Return [X, Y] of the center of cell containing provided text 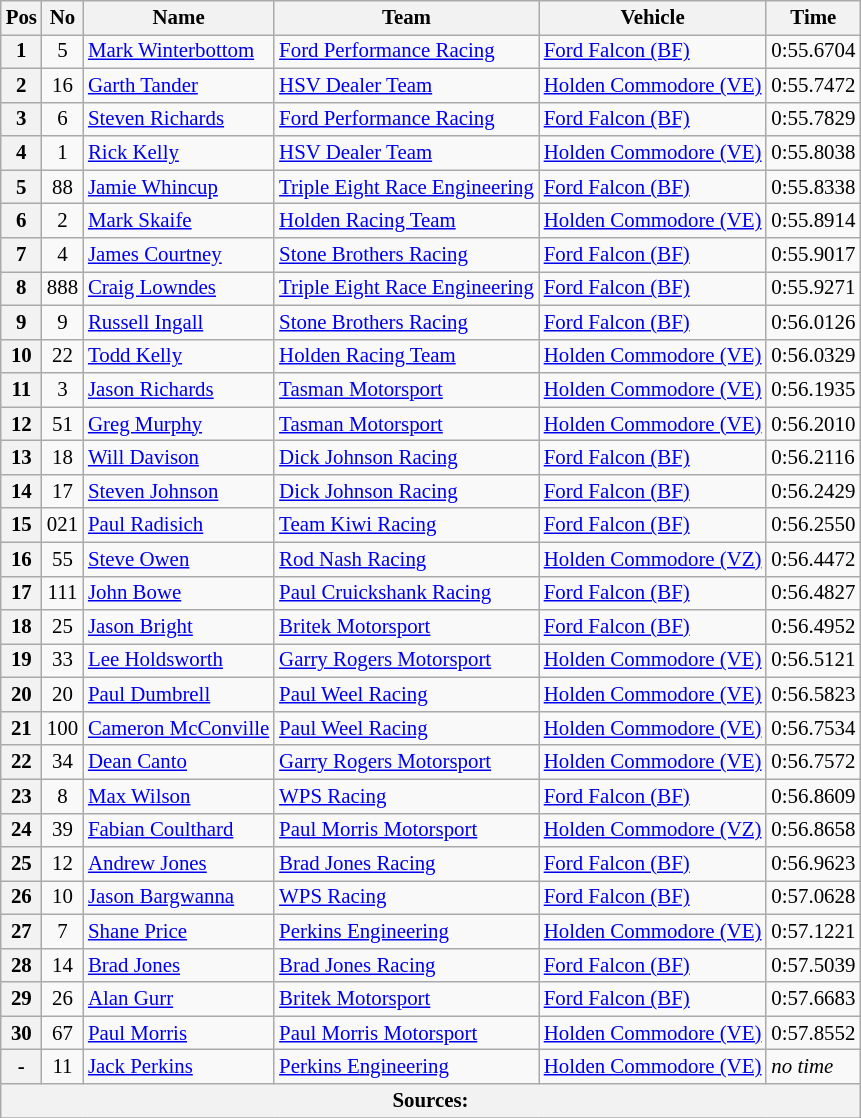
Craig Lowndes [178, 288]
0:57.0628 [813, 898]
Team [406, 18]
100 [62, 728]
Garth Tander [178, 85]
Sources: [431, 1101]
0:55.7829 [813, 119]
39 [62, 830]
- [22, 1067]
0:56.4952 [813, 627]
34 [62, 762]
Jason Richards [178, 390]
0:56.8658 [813, 830]
0:56.0329 [813, 356]
Rick Kelly [178, 153]
0:56.7572 [813, 762]
27 [22, 931]
no time [813, 1067]
0:56.2116 [813, 458]
0:57.5039 [813, 965]
Andrew Jones [178, 864]
Paul Cruickshank Racing [406, 593]
30 [22, 1033]
13 [22, 458]
0:55.8038 [813, 153]
Max Wilson [178, 796]
Name [178, 18]
Brad Jones [178, 965]
0:56.2550 [813, 525]
Russell Ingall [178, 322]
0:56.4472 [813, 559]
28 [22, 965]
888 [62, 288]
Will Davison [178, 458]
33 [62, 661]
Mark Winterbottom [178, 51]
0:56.4827 [813, 593]
21 [22, 728]
Time [813, 18]
0:57.8552 [813, 1033]
0:57.6683 [813, 999]
0:55.7472 [813, 85]
0:56.8609 [813, 796]
Jamie Whincup [178, 187]
Alan Gurr [178, 999]
51 [62, 424]
0:57.1221 [813, 931]
Todd Kelly [178, 356]
Dean Canto [178, 762]
Rod Nash Racing [406, 559]
Jason Bargwanna [178, 898]
0:56.9623 [813, 864]
Mark Skaife [178, 221]
0:56.5121 [813, 661]
Steve Owen [178, 559]
0:56.5823 [813, 695]
0:56.0126 [813, 322]
19 [22, 661]
15 [22, 525]
Vehicle [653, 18]
0:55.9017 [813, 255]
021 [62, 525]
29 [22, 999]
0:55.6704 [813, 51]
Jason Bright [178, 627]
0:56.2429 [813, 491]
0:56.1935 [813, 390]
55 [62, 559]
Cameron McConville [178, 728]
24 [22, 830]
Paul Dumbrell [178, 695]
Steven Johnson [178, 491]
Paul Radisich [178, 525]
0:55.9271 [813, 288]
23 [22, 796]
Team Kiwi Racing [406, 525]
Greg Murphy [178, 424]
Jack Perkins [178, 1067]
Lee Holdsworth [178, 661]
88 [62, 187]
Paul Morris [178, 1033]
111 [62, 593]
James Courtney [178, 255]
67 [62, 1033]
0:55.8338 [813, 187]
John Bowe [178, 593]
0:56.2010 [813, 424]
Steven Richards [178, 119]
0:56.7534 [813, 728]
Fabian Coulthard [178, 830]
0:55.8914 [813, 221]
Pos [22, 18]
No [62, 18]
Shane Price [178, 931]
